Detect which cell encompasses the target text, then output its (X, Y) center coordinate. 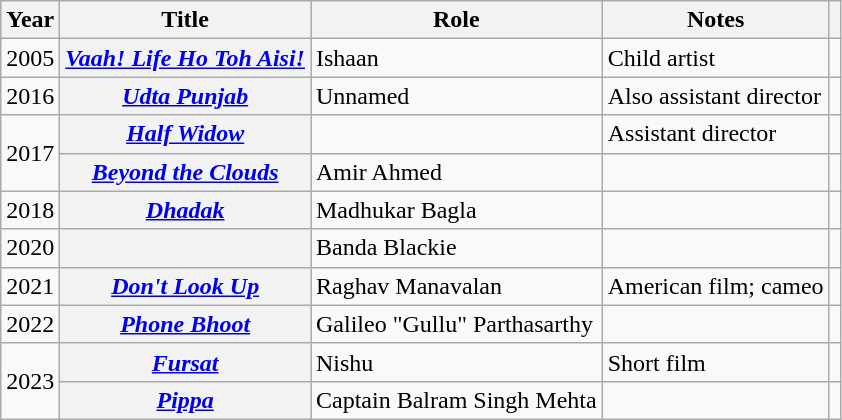
Udta Punjab (186, 96)
Vaah! Life Ho Toh Aisi! (186, 58)
Short film (716, 362)
Don't Look Up (186, 286)
Galileo "Gullu" Parthasarthy (456, 324)
2023 (30, 381)
2016 (30, 96)
2018 (30, 210)
American film; cameo (716, 286)
Fursat (186, 362)
Year (30, 20)
Title (186, 20)
2022 (30, 324)
Child artist (716, 58)
Notes (716, 20)
Dhadak (186, 210)
Role (456, 20)
Unnamed (456, 96)
2017 (30, 153)
Banda Blackie (456, 248)
2005 (30, 58)
Amir Ahmed (456, 172)
Captain Balram Singh Mehta (456, 400)
Assistant director (716, 134)
Raghav Manavalan (456, 286)
Ishaan (456, 58)
Pippa (186, 400)
Madhukar Bagla (456, 210)
2020 (30, 248)
Half Widow (186, 134)
Beyond the Clouds (186, 172)
2021 (30, 286)
Phone Bhoot (186, 324)
Also assistant director (716, 96)
Nishu (456, 362)
